Locate the cell with the specified text and output its (X, Y) center coordinate. 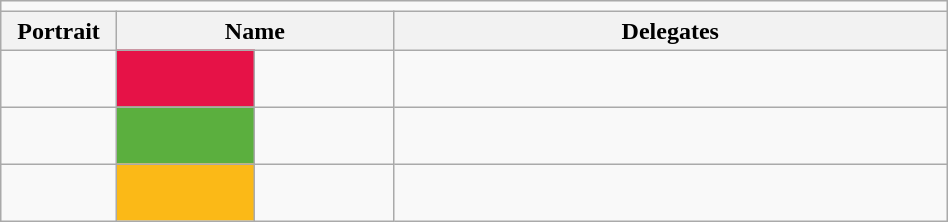
Name (254, 31)
Portrait (59, 31)
Delegates (670, 31)
